From the cell containing the given text, extract its center point as [x, y] coordinate. 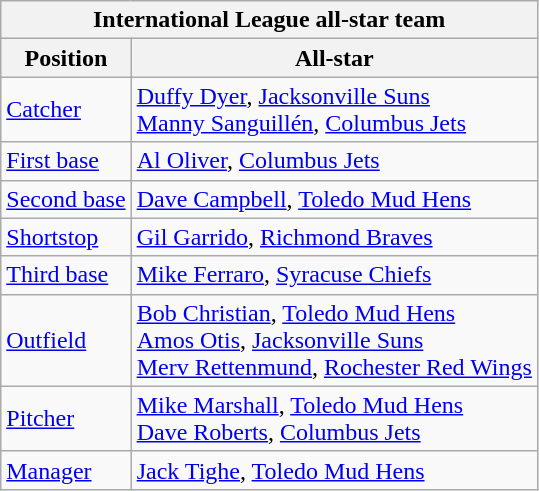
Al Oliver, Columbus Jets [334, 161]
Gil Garrido, Richmond Braves [334, 237]
Outfield [66, 340]
Shortstop [66, 237]
Mike Marshall, Toledo Mud Hens Dave Roberts, Columbus Jets [334, 418]
Jack Tighe, Toledo Mud Hens [334, 470]
Dave Campbell, Toledo Mud Hens [334, 199]
Mike Ferraro, Syracuse Chiefs [334, 275]
Pitcher [66, 418]
Catcher [66, 110]
Bob Christian, Toledo Mud Hens Amos Otis, Jacksonville Suns Merv Rettenmund, Rochester Red Wings [334, 340]
Manager [66, 470]
International League all-star team [270, 20]
First base [66, 161]
Second base [66, 199]
Duffy Dyer, Jacksonville Suns Manny Sanguillén, Columbus Jets [334, 110]
Position [66, 58]
Third base [66, 275]
All-star [334, 58]
